Return [x, y] of the center of cell containing provided text 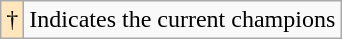
† [12, 20]
Indicates the current champions [182, 20]
